Locate the cell with the specified text and output its (X, Y) center coordinate. 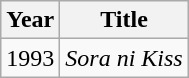
Sora ni Kiss (124, 58)
Year (30, 20)
1993 (30, 58)
Title (124, 20)
